Return [x, y] of the center of cell containing provided text 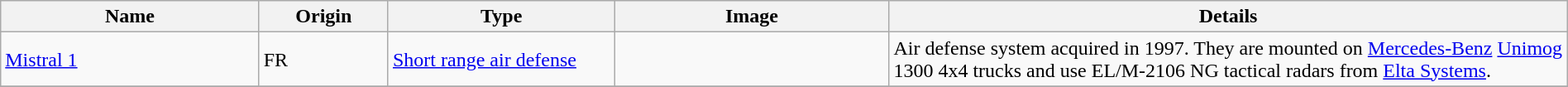
Name [130, 17]
Short range air defense [501, 60]
FR [323, 60]
Details [1228, 17]
Image [752, 17]
Type [501, 17]
Mistral 1 [130, 60]
Origin [323, 17]
Air defense system acquired in 1997. They are mounted on Mercedes-Benz Unimog 1300 4x4 trucks and use EL/M-2106 NG tactical radars from Elta Systems. [1228, 60]
